Capture the cell that displays the provided text and extract its [x, y] central coordinate. 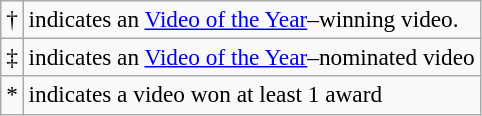
indicates an Video of the Year–winning video. [252, 19]
† [12, 19]
indicates a video won at least 1 award [252, 95]
‡ [12, 57]
* [12, 95]
indicates an Video of the Year–nominated video [252, 57]
